Determine the [x, y] coordinate at the center of the cell enclosing the given text.  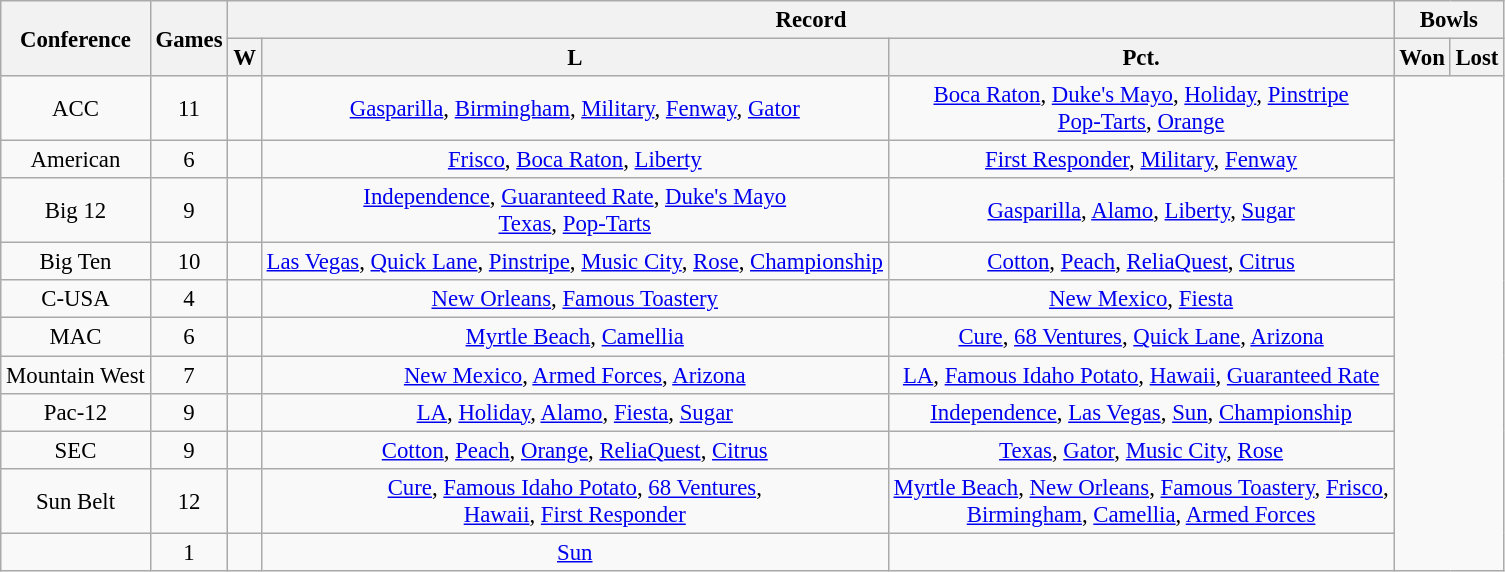
Independence, Las Vegas, Sun, Championship [1141, 412]
Mountain West [76, 375]
New Mexico, Fiesta [1141, 299]
11 [189, 108]
C-USA [76, 299]
Myrtle Beach, Camellia [574, 337]
L [574, 58]
W [244, 58]
Cure, Famous Idaho Potato, 68 Ventures,Hawaii, First Responder [574, 500]
1 [189, 552]
7 [189, 375]
Conference [76, 38]
Bowls [1449, 20]
New Mexico, Armed Forces, Arizona [574, 375]
Las Vegas, Quick Lane, Pinstripe, Music City, Rose, Championship [574, 262]
First Responder, Military, Fenway [1141, 160]
Gasparilla, Alamo, Liberty, Sugar [1141, 210]
Games [189, 38]
Pct. [1141, 58]
Myrtle Beach, New Orleans, Famous Toastery, Frisco,Birmingham, Camellia, Armed Forces [1141, 500]
Cotton, Peach, Orange, ReliaQuest, Citrus [574, 450]
Sun [574, 552]
Gasparilla, Birmingham, Military, Fenway, Gator [574, 108]
Frisco, Boca Raton, Liberty [574, 160]
American [76, 160]
Pac-12 [76, 412]
LA, Famous Idaho Potato, Hawaii, Guaranteed Rate [1141, 375]
Big 12 [76, 210]
New Orleans, Famous Toastery [574, 299]
Texas, Gator, Music City, Rose [1141, 450]
4 [189, 299]
SEC [76, 450]
12 [189, 500]
10 [189, 262]
Lost [1477, 58]
ACC [76, 108]
Record [811, 20]
Boca Raton, Duke's Mayo, Holiday, PinstripePop-Tarts, Orange [1141, 108]
Big Ten [76, 262]
Independence, Guaranteed Rate, Duke's MayoTexas, Pop-Tarts [574, 210]
Won [1422, 58]
Cure, 68 Ventures, Quick Lane, Arizona [1141, 337]
Cotton, Peach, ReliaQuest, Citrus [1141, 262]
Sun Belt [76, 500]
MAC [76, 337]
LA, Holiday, Alamo, Fiesta, Sugar [574, 412]
